Find where the given text appears and provide that cell's center as (X, Y) coordinate. 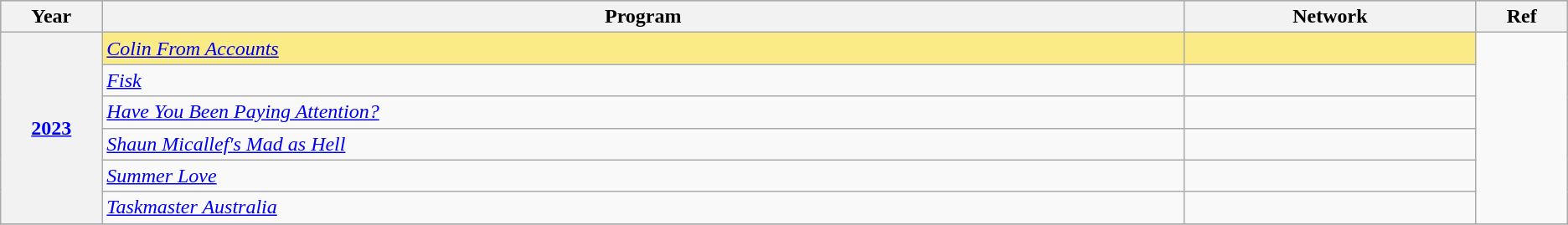
Program (643, 17)
Fisk (643, 80)
Taskmaster Australia (643, 207)
Shaun Micallef's Mad as Hell (643, 144)
Summer Love (643, 176)
Ref (1521, 17)
2023 (52, 128)
Network (1330, 17)
Have You Been Paying Attention? (643, 112)
Year (52, 17)
Colin From Accounts (643, 49)
